Pinpoint the cell where the given text exists, returning its [x, y] midpoint coordinate. 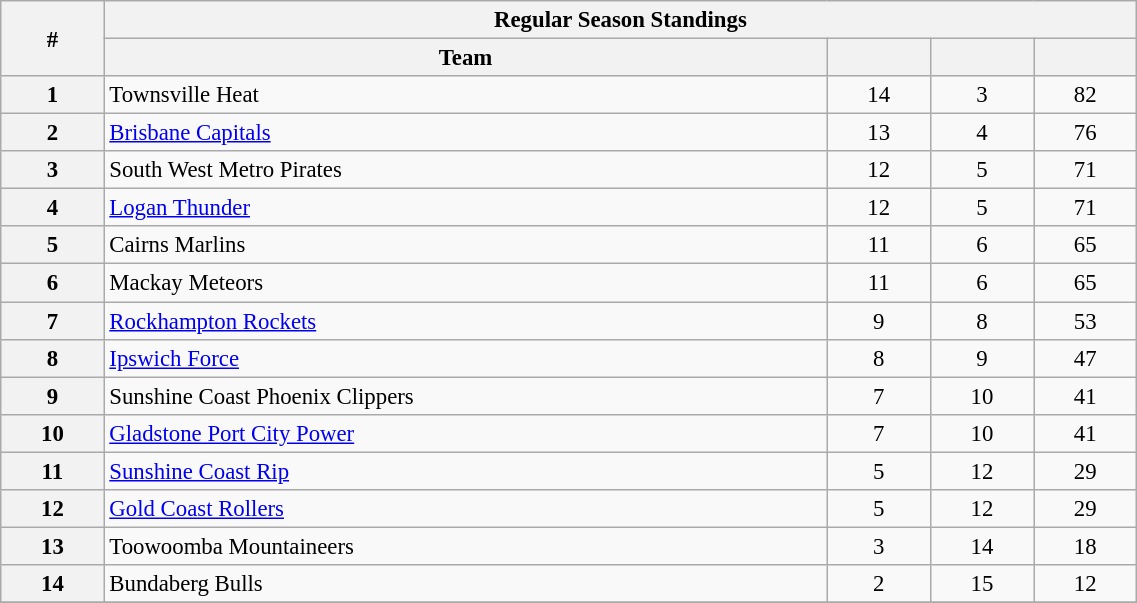
47 [1086, 358]
Rockhampton Rockets [466, 321]
15 [982, 584]
Sunshine Coast Rip [466, 471]
Ipswich Force [466, 358]
53 [1086, 321]
1 [52, 95]
Townsville Heat [466, 95]
South West Metro Pirates [466, 170]
Bundaberg Bulls [466, 584]
Gold Coast Rollers [466, 509]
Cairns Marlins [466, 245]
# [52, 38]
Team [466, 58]
82 [1086, 95]
Logan Thunder [466, 208]
Regular Season Standings [620, 20]
Gladstone Port City Power [466, 433]
Sunshine Coast Phoenix Clippers [466, 396]
Toowoomba Mountaineers [466, 546]
Mackay Meteors [466, 283]
76 [1086, 133]
18 [1086, 546]
Brisbane Capitals [466, 133]
